From the cell containing the given text, extract its center point as (x, y) coordinate. 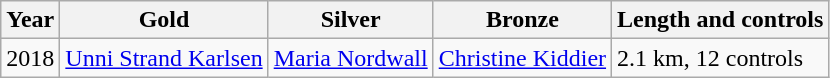
2.1 km, 12 controls (720, 58)
Unni Strand Karlsen (164, 58)
Bronze (522, 20)
Christine Kiddier (522, 58)
Length and controls (720, 20)
Year (30, 20)
Silver (350, 20)
Maria Nordwall (350, 58)
2018 (30, 58)
Gold (164, 20)
